Locate the cell with the specified text and output its (x, y) center coordinate. 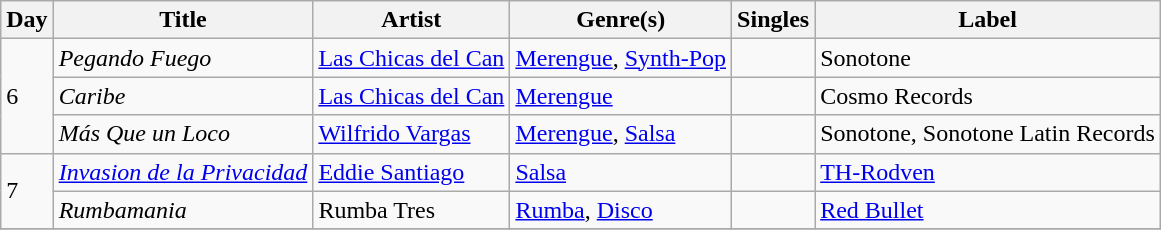
Invasion de la Privacidad (183, 172)
Merengue, Synth-Pop (621, 58)
Rumbamania (183, 210)
7 (27, 191)
Wilfrido Vargas (412, 134)
Merengue, Salsa (621, 134)
Merengue (621, 96)
Label (988, 20)
Eddie Santiago (412, 172)
Salsa (621, 172)
Sonotone, Sonotone Latin Records (988, 134)
Singles (774, 20)
TH-Rodven (988, 172)
Sonotone (988, 58)
Genre(s) (621, 20)
Red Bullet (988, 210)
Caribe (183, 96)
Pegando Fuego (183, 58)
Artist (412, 20)
Title (183, 20)
6 (27, 96)
Rumba Tres (412, 210)
Rumba, Disco (621, 210)
Day (27, 20)
Cosmo Records (988, 96)
Más Que un Loco (183, 134)
